Find where the given text appears and provide that cell's center as (X, Y) coordinate. 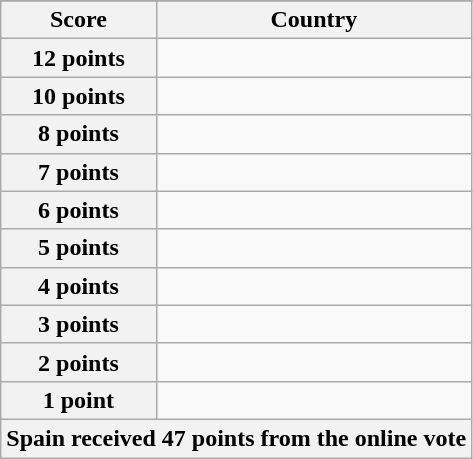
7 points (78, 172)
10 points (78, 96)
4 points (78, 286)
6 points (78, 210)
Score (78, 20)
Spain received 47 points from the online vote (236, 438)
12 points (78, 58)
2 points (78, 362)
8 points (78, 134)
Country (314, 20)
3 points (78, 324)
5 points (78, 248)
1 point (78, 400)
